Locate the cell with the specified text and output its [x, y] center coordinate. 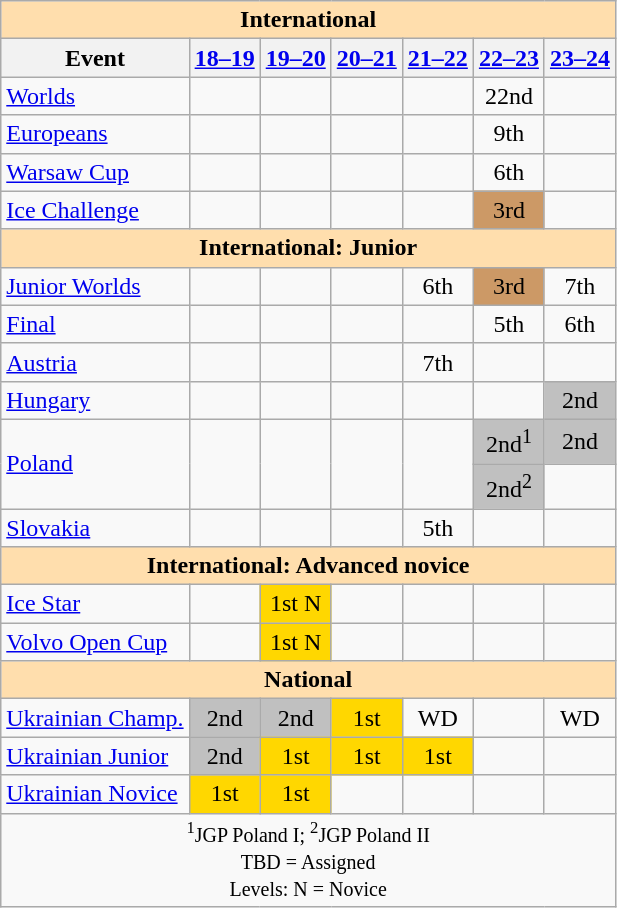
Ice Star [95, 604]
Ice Challenge [95, 210]
Poland [95, 464]
Europeans [95, 134]
9th [508, 134]
Event [95, 58]
1JGP Poland I; 2JGP Poland II TBD = Assigned Levels: N = Novice [308, 860]
19–20 [296, 58]
20–21 [366, 58]
International [308, 20]
Worlds [95, 96]
23–24 [580, 58]
22nd [508, 96]
21–22 [438, 58]
2nd1 [508, 442]
2nd2 [508, 486]
Ukrainian Junior [95, 756]
Ukrainian Champ. [95, 718]
Junior Worlds [95, 286]
National [308, 680]
Austria [95, 362]
18–19 [224, 58]
22–23 [508, 58]
International: Junior [308, 248]
Final [95, 324]
Volvo Open Cup [95, 642]
Slovakia [95, 528]
International: Advanced novice [308, 566]
Hungary [95, 400]
Warsaw Cup [95, 172]
Ukrainian Novice [95, 794]
